Find where the given text appears and provide that cell's center as (x, y) coordinate. 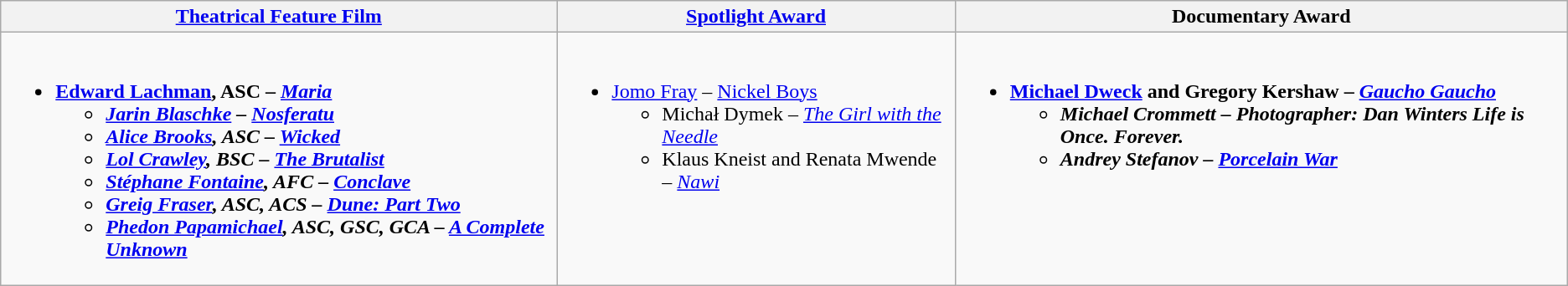
Jomo Fray – Nickel BoysMichał Dymek – The Girl with the NeedleKlaus Kneist and Renata Mwende – Nawi (756, 159)
Documentary Award (1261, 17)
Spotlight Award (756, 17)
Michael Dweck and Gregory Kershaw – Gaucho GauchoMichael Crommett – Photographer: Dan Winters Life is Once. Forever.Andrey Stefanov – Porcelain War (1261, 159)
Theatrical Feature Film (279, 17)
